Extract the [X, Y] coordinate from the center of the cell holding the provided text.  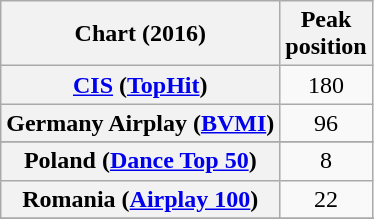
Peakposition [326, 34]
180 [326, 85]
96 [326, 123]
CIS (TopHit) [140, 85]
8 [326, 161]
22 [326, 199]
Germany Airplay (BVMI) [140, 123]
Romania (Airplay 100) [140, 199]
Chart (2016) [140, 34]
Poland (Dance Top 50) [140, 161]
